Scan for the cell matching the given text and deliver its (x, y) coordinate at center. 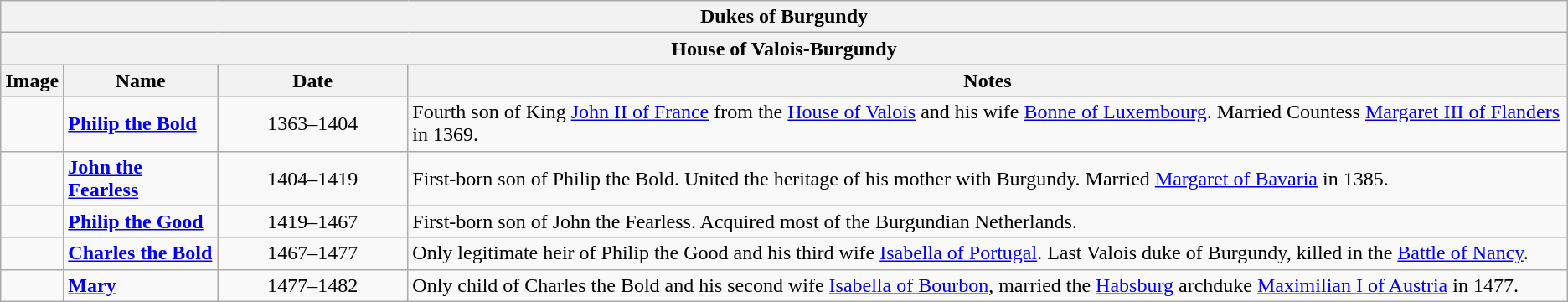
Philip the Bold (141, 124)
House of Valois-Burgundy (784, 49)
1363–1404 (313, 124)
John the Fearless (141, 178)
Philip the Good (141, 221)
Only child of Charles the Bold and his second wife Isabella of Bourbon, married the Habsburg archduke Maximilian I of Austria in 1477. (988, 285)
Dukes of Burgundy (784, 17)
Image (32, 81)
1404–1419 (313, 178)
First-born son of Philip the Bold. United the heritage of his mother with Burgundy. Married Margaret of Bavaria in 1385. (988, 178)
1467–1477 (313, 253)
Notes (988, 81)
1477–1482 (313, 285)
Fourth son of King John II of France from the House of Valois and his wife Bonne of Luxembourg. Married Countess Margaret III of Flanders in 1369. (988, 124)
First-born son of John the Fearless. Acquired most of the Burgundian Netherlands. (988, 221)
Date (313, 81)
Mary (141, 285)
1419–1467 (313, 221)
Only legitimate heir of Philip the Good and his third wife Isabella of Portugal. Last Valois duke of Burgundy, killed in the Battle of Nancy. (988, 253)
Charles the Bold (141, 253)
Name (141, 81)
